From the cell containing the given text, extract its center point as (x, y) coordinate. 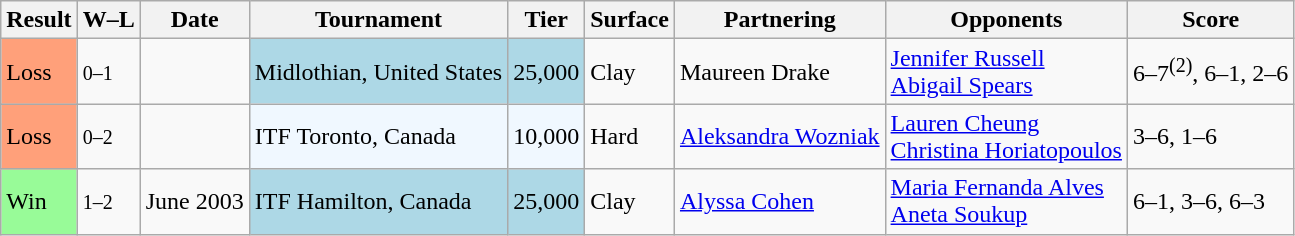
6–7(2), 6–1, 2–6 (1210, 72)
Opponents (1006, 20)
Maria Fernanda Alves Aneta Soukup (1006, 202)
Result (39, 20)
Jennifer Russell Abigail Spears (1006, 72)
Date (194, 20)
Lauren Cheung Christina Horiatopoulos (1006, 136)
ITF Toronto, Canada (378, 136)
Tier (546, 20)
10,000 (546, 136)
1–2 (108, 202)
June 2003 (194, 202)
ITF Hamilton, Canada (378, 202)
Partnering (780, 20)
3–6, 1–6 (1210, 136)
Hard (630, 136)
Midlothian, United States (378, 72)
0–2 (108, 136)
Tournament (378, 20)
Win (39, 202)
Maureen Drake (780, 72)
W–L (108, 20)
Aleksandra Wozniak (780, 136)
0–1 (108, 72)
Surface (630, 20)
6–1, 3–6, 6–3 (1210, 202)
Score (1210, 20)
Alyssa Cohen (780, 202)
